Scan for the cell matching the given text and deliver its (x, y) coordinate at center. 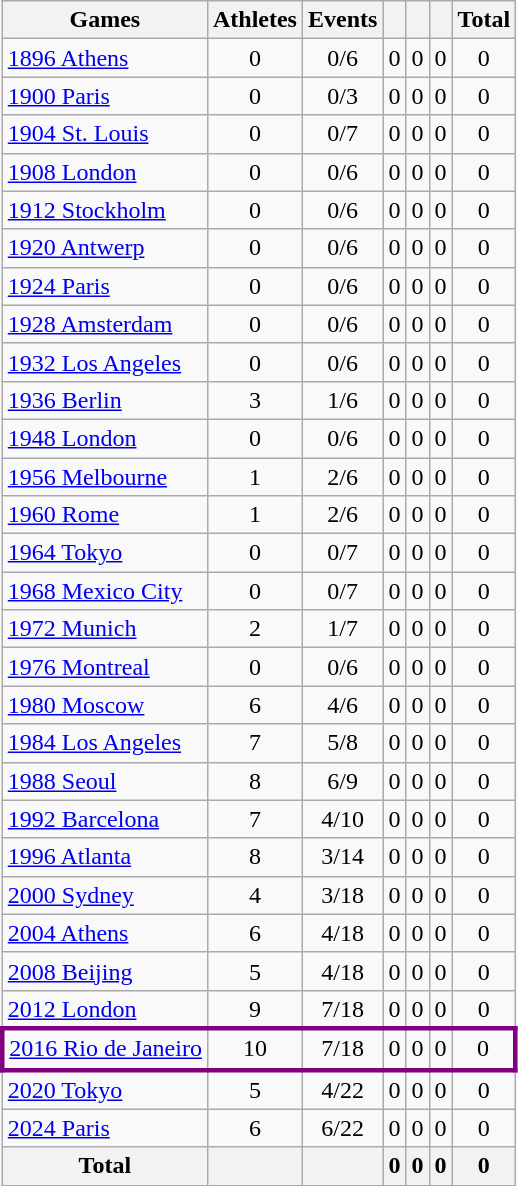
1920 Antwerp (104, 248)
4/10 (342, 819)
9 (254, 1009)
1968 Mexico City (104, 591)
1956 Melbourne (104, 477)
2004 Athens (104, 933)
2000 Sydney (104, 895)
1908 London (104, 172)
1996 Atlanta (104, 857)
10 (254, 1048)
1896 Athens (104, 58)
4/22 (342, 1090)
6/22 (342, 1128)
1964 Tokyo (104, 553)
2 (254, 629)
3/18 (342, 895)
2016 Rio de Janeiro (104, 1048)
2020 Tokyo (104, 1090)
1932 Los Angeles (104, 362)
1984 Los Angeles (104, 743)
4/6 (342, 705)
1936 Berlin (104, 400)
1980 Moscow (104, 705)
2008 Beijing (104, 971)
Games (104, 20)
1976 Montreal (104, 667)
1928 Amsterdam (104, 324)
1/7 (342, 629)
1912 Stockholm (104, 210)
4 (254, 895)
1960 Rome (104, 515)
1948 London (104, 438)
3 (254, 400)
1/6 (342, 400)
2024 Paris (104, 1128)
1992 Barcelona (104, 819)
0/3 (342, 96)
Athletes (254, 20)
1900 Paris (104, 96)
1988 Seoul (104, 781)
2012 London (104, 1009)
3/14 (342, 857)
5/8 (342, 743)
1924 Paris (104, 286)
Events (342, 20)
1972 Munich (104, 629)
1904 St. Louis (104, 134)
6/9 (342, 781)
